Return (x, y) of the center of cell containing provided text 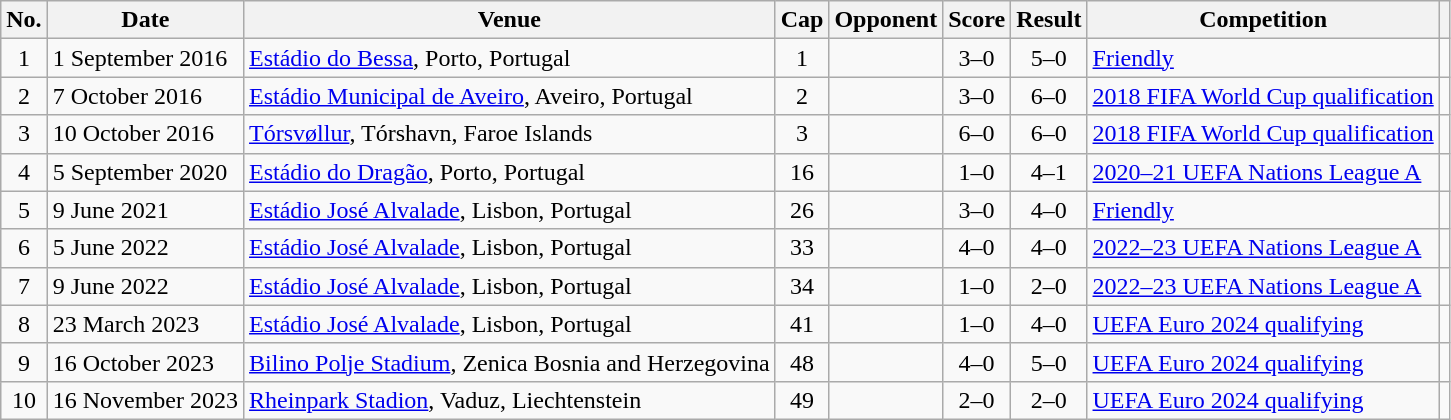
16 November 2023 (145, 400)
Venue (510, 20)
Result (1049, 20)
26 (802, 210)
Rheinpark Stadion, Vaduz, Liechtenstein (510, 400)
4 (24, 172)
Date (145, 20)
9 June 2021 (145, 210)
16 (802, 172)
5 September 2020 (145, 172)
Estádio Municipal de Aveiro, Aveiro, Portugal (510, 96)
Estádio do Bessa, Porto, Portugal (510, 58)
9 June 2022 (145, 286)
Tórsvøllur, Tórshavn, Faroe Islands (510, 134)
16 October 2023 (145, 362)
7 (24, 286)
5 (24, 210)
48 (802, 362)
7 October 2016 (145, 96)
34 (802, 286)
Estádio do Dragão, Porto, Portugal (510, 172)
2020–21 UEFA Nations League A (1263, 172)
8 (24, 324)
4–1 (1049, 172)
41 (802, 324)
No. (24, 20)
10 October 2016 (145, 134)
6 (24, 248)
10 (24, 400)
Bilino Polje Stadium, Zenica Bosnia and Herzegovina (510, 362)
5 June 2022 (145, 248)
33 (802, 248)
9 (24, 362)
49 (802, 400)
1 September 2016 (145, 58)
Score (977, 20)
23 March 2023 (145, 324)
Cap (802, 20)
Opponent (886, 20)
Competition (1263, 20)
